Return (x, y) of the center of cell containing provided text 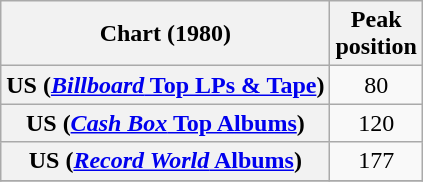
US (Cash Box Top Albums) (166, 123)
80 (376, 85)
US (Billboard Top LPs & Tape) (166, 85)
US (Record World Albums) (166, 161)
120 (376, 123)
Peakposition (376, 34)
Chart (1980) (166, 34)
177 (376, 161)
